Extract the [x, y] coordinate from the center of the cell holding the provided text.  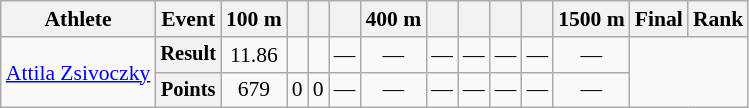
Result [188, 55]
679 [254, 90]
Athlete [78, 19]
1500 m [592, 19]
Final [659, 19]
Points [188, 90]
11.86 [254, 55]
100 m [254, 19]
Attila Zsivoczky [78, 72]
Rank [718, 19]
Event [188, 19]
400 m [393, 19]
